Capture the cell that displays the provided text and extract its [X, Y] central coordinate. 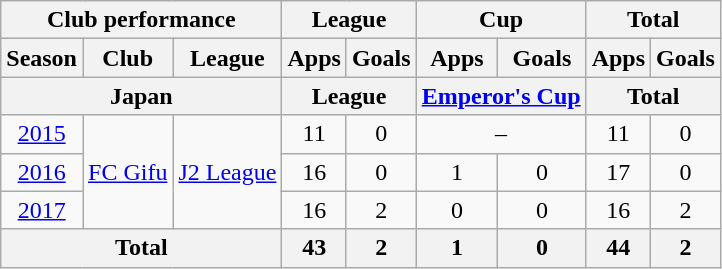
Cup [501, 20]
2017 [42, 210]
43 [314, 248]
2016 [42, 172]
44 [618, 248]
J2 League [228, 172]
Club [127, 58]
Japan [142, 96]
2015 [42, 134]
Club performance [142, 20]
Emperor's Cup [501, 96]
17 [618, 172]
Season [42, 58]
FC Gifu [127, 172]
– [501, 134]
